From the cell containing the given text, extract its center point as (X, Y) coordinate. 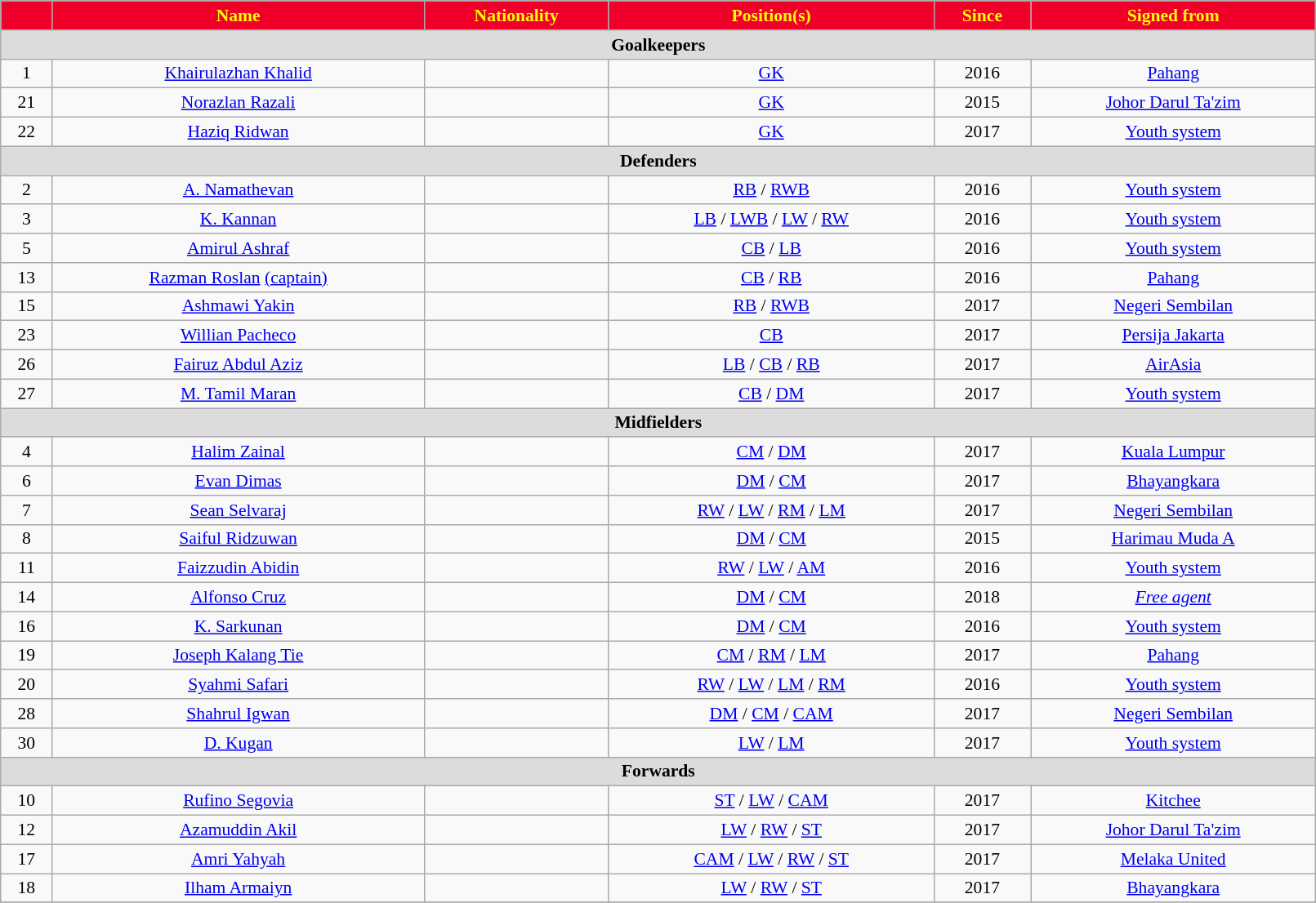
Syahmi Safari (239, 685)
Persija Jakarta (1173, 336)
Willian Pacheco (239, 336)
CM / DM (771, 452)
Shahrul Igwan (239, 714)
15 (26, 306)
AirAsia (1173, 365)
16 (26, 626)
27 (26, 394)
Melaka United (1173, 859)
Midfielders (658, 423)
CB (771, 336)
Razman Roslan (captain) (239, 278)
Amirul Ashraf (239, 248)
LB / CB / RB (771, 365)
K. Sarkunan (239, 626)
19 (26, 656)
Kitchee (1173, 801)
28 (26, 714)
CM / RM / LM (771, 656)
Rufino Segovia (239, 801)
Defenders (658, 161)
Amri Yahyah (239, 859)
LW / LM (771, 743)
LB / LWB / LW / RW (771, 220)
4 (26, 452)
ST / LW / CAM (771, 801)
30 (26, 743)
1 (26, 73)
10 (26, 801)
11 (26, 568)
2018 (982, 598)
14 (26, 598)
Forwards (658, 772)
Joseph Kalang Tie (239, 656)
8 (26, 539)
20 (26, 685)
2 (26, 190)
Free agent (1173, 598)
Name (239, 16)
12 (26, 830)
Harimau Muda A (1173, 539)
Sean Selvaraj (239, 510)
Ilham Armaiyn (239, 888)
D. Kugan (239, 743)
CAM / LW / RW / ST (771, 859)
3 (26, 220)
Ashmawi Yakin (239, 306)
18 (26, 888)
CB / DM (771, 394)
Norazlan Razali (239, 103)
Goalkeepers (658, 45)
23 (26, 336)
Signed from (1173, 16)
RW / LW / AM (771, 568)
17 (26, 859)
6 (26, 481)
Since (982, 16)
Saiful Ridzuwan (239, 539)
DM / CM / CAM (771, 714)
Nationality (516, 16)
5 (26, 248)
Alfonso Cruz (239, 598)
Azamuddin Akil (239, 830)
RW / LW / RM / LM (771, 510)
21 (26, 103)
22 (26, 132)
Halim Zainal (239, 452)
Fairuz Abdul Aziz (239, 365)
RW / LW / LM / RM (771, 685)
A. Namathevan (239, 190)
Evan Dimas (239, 481)
CB / RB (771, 278)
M. Tamil Maran (239, 394)
Position(s) (771, 16)
Faizzudin Abidin (239, 568)
CB / LB (771, 248)
7 (26, 510)
26 (26, 365)
13 (26, 278)
Khairulazhan Khalid (239, 73)
K. Kannan (239, 220)
Kuala Lumpur (1173, 452)
Haziq Ridwan (239, 132)
